Pinpoint the cell where the given text exists, returning its (X, Y) midpoint coordinate. 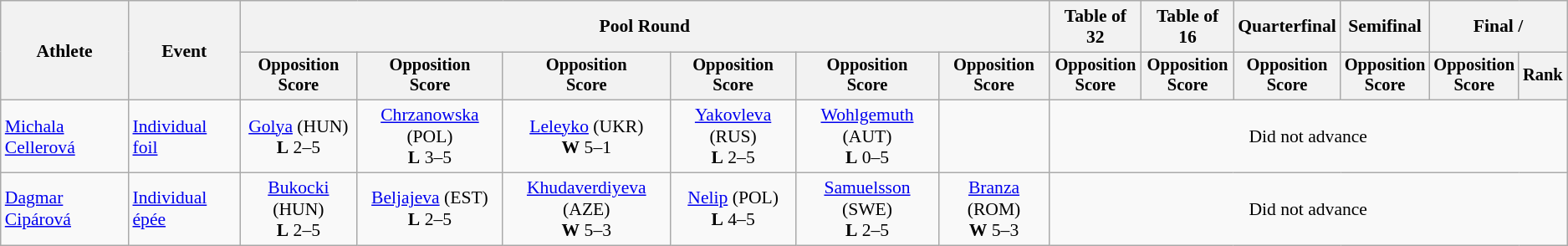
Branza (ROM) W 5–3 (993, 209)
Chrzanowska (POL) L 3–5 (430, 137)
Khudaverdiyeva (AZE) W 5–3 (586, 209)
Rank (1543, 76)
Leleyko (UKR) W 5–1 (586, 137)
Quarterfinal (1287, 27)
Pool Round (645, 27)
Samuelsson (SWE) L 2–5 (868, 209)
Michala Cellerová (65, 137)
Golya (HUN) L 2–5 (299, 137)
Yakovleva (RUS) L 2–5 (733, 137)
Individual foil (184, 137)
Final / (1498, 27)
Semifinal (1385, 27)
Beljajeva (EST) L 2–5 (430, 209)
Athlete (65, 50)
Table of 16 (1187, 27)
Table of 32 (1096, 27)
Dagmar Cipárová (65, 209)
Event (184, 50)
Bukocki (HUN) L 2–5 (299, 209)
Wohlgemuth (AUT) L 0–5 (868, 137)
Nelip (POL) L 4–5 (733, 209)
Individual épée (184, 209)
